Extract the (x, y) coordinate from the center of the cell holding the provided text.  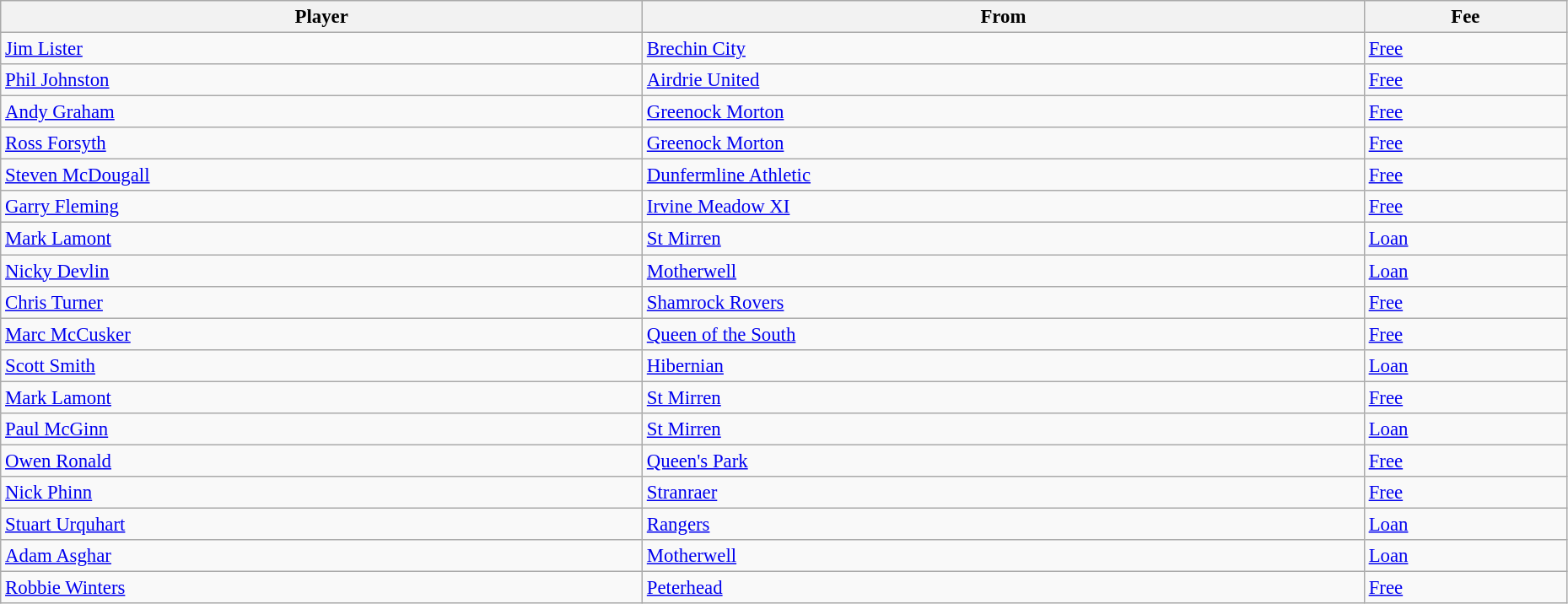
Shamrock Rovers (1004, 302)
Nick Phinn (322, 493)
Rangers (1004, 524)
Jim Lister (322, 49)
Hibernian (1004, 365)
Player (322, 17)
Phil Johnston (322, 80)
Scott Smith (322, 365)
Garry Fleming (322, 207)
Stuart Urquhart (322, 524)
Queen's Park (1004, 461)
Paul McGinn (322, 429)
Stranraer (1004, 493)
Andy Graham (322, 112)
Irvine Meadow XI (1004, 207)
Airdrie United (1004, 80)
Owen Ronald (322, 461)
Chris Turner (322, 302)
Ross Forsyth (322, 143)
From (1004, 17)
Nicky Devlin (322, 271)
Adam Asghar (322, 556)
Dunfermline Athletic (1004, 175)
Robbie Winters (322, 588)
Steven McDougall (322, 175)
Marc McCusker (322, 334)
Queen of the South (1004, 334)
Peterhead (1004, 588)
Fee (1465, 17)
Brechin City (1004, 49)
